Output the (X, Y) coordinate of the center of the cell containing the given text.  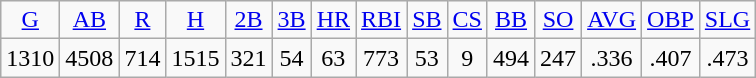
63 (333, 58)
.407 (671, 58)
G (30, 20)
H (196, 20)
RBI (382, 20)
.336 (612, 58)
AVG (612, 20)
HR (333, 20)
AB (90, 20)
BB (510, 20)
1310 (30, 58)
SB (427, 20)
SLG (727, 20)
.473 (727, 58)
53 (427, 58)
2B (248, 20)
54 (292, 58)
4508 (90, 58)
1515 (196, 58)
OBP (671, 20)
R (142, 20)
714 (142, 58)
321 (248, 58)
494 (510, 58)
247 (558, 58)
9 (467, 58)
773 (382, 58)
3B (292, 20)
SO (558, 20)
CS (467, 20)
